Locate the cell with the specified text and output its [X, Y] center coordinate. 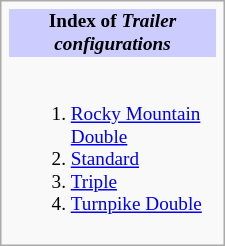
Index of Trailerconfigurations [112, 33]
Rocky Mountain DoubleStandardTripleTurnpike Double [112, 148]
